Extract the (X, Y) coordinate from the center of the cell holding the provided text.  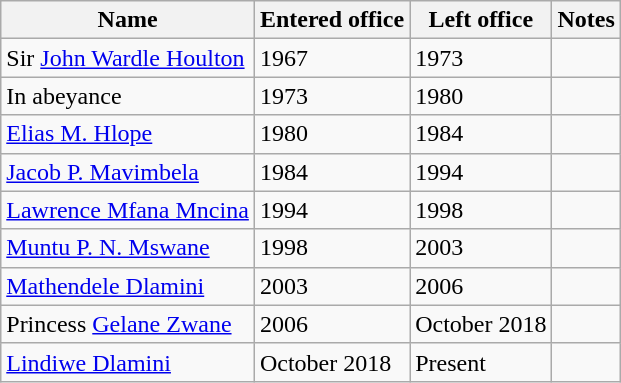
Princess Gelane Zwane (128, 324)
Lindiwe Dlamini (128, 362)
Left office (481, 20)
Muntu P. N. Mswane (128, 248)
Sir John Wardle Houlton (128, 58)
1967 (332, 58)
Mathendele Dlamini (128, 286)
Present (481, 362)
In abeyance (128, 96)
Notes (586, 20)
Lawrence Mfana Mncina (128, 210)
Entered office (332, 20)
Elias M. Hlope (128, 134)
Name (128, 20)
Jacob P. Mavimbela (128, 172)
